Output the (x, y) coordinate of the center of the cell containing the given text.  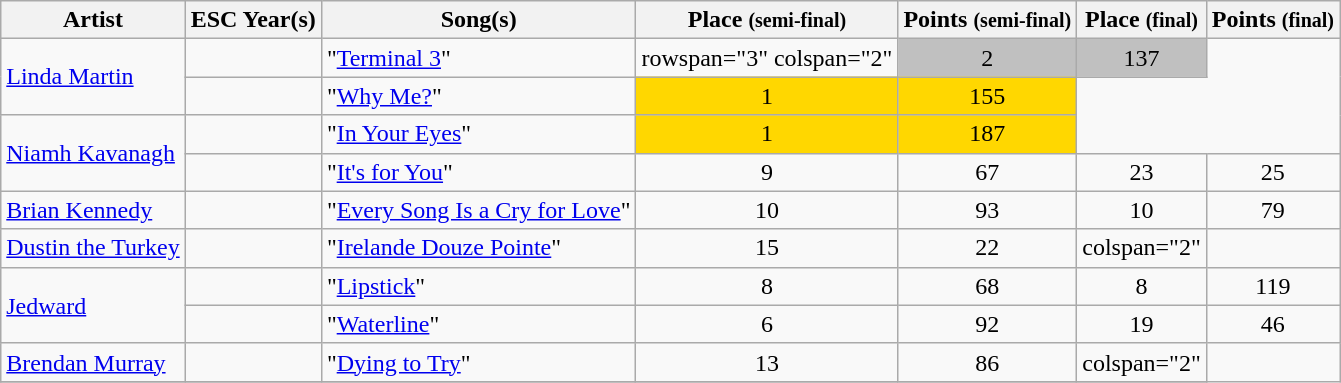
Song(s) (478, 20)
Points (semi-final) (988, 20)
19 (1142, 324)
119 (1272, 286)
"Waterline" (478, 324)
Brendan Murray (93, 362)
"In Your Eyes" (478, 134)
Artist (93, 20)
9 (767, 172)
15 (767, 248)
"Dying to Try" (478, 362)
Place (final) (1142, 20)
67 (988, 172)
86 (988, 362)
Linda Martin (93, 77)
Jedward (93, 305)
93 (988, 210)
"Terminal 3" (478, 58)
13 (767, 362)
ESC Year(s) (253, 20)
79 (1272, 210)
187 (988, 134)
Dustin the Turkey (93, 248)
"Every Song Is a Cry for Love" (478, 210)
Brian Kennedy (93, 210)
Place (semi-final) (767, 20)
22 (988, 248)
68 (988, 286)
Niamh Kavanagh (93, 153)
2 (988, 58)
92 (988, 324)
Points (final) (1272, 20)
155 (988, 96)
137 (1142, 58)
25 (1272, 172)
6 (767, 324)
rowspan="3" colspan="2" (767, 58)
"It's for You" (478, 172)
"Irelande Douze Pointe" (478, 248)
46 (1272, 324)
23 (1142, 172)
"Why Me?" (478, 96)
"Lipstick" (478, 286)
